For the text-containing cell, return its midpoint in (x, y) coordinate format. 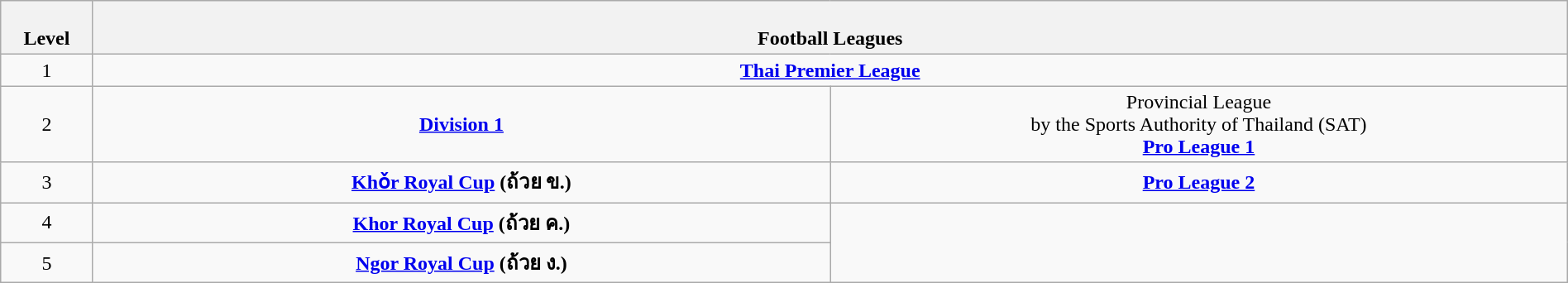
3 (46, 182)
4 (46, 222)
2 (46, 124)
Ngor Royal Cup (ถ้วย ง.) (461, 263)
Khor Royal Cup (ถ้วย ค.) (461, 222)
Khǒr Royal Cup (ถ้วย ข.) (461, 182)
1 (46, 70)
Thai Premier League (830, 70)
Pro League 2 (1199, 182)
Division 1 (461, 124)
5 (46, 263)
Football Leagues (830, 28)
Provincial League by the Sports Authority of Thailand (SAT)Pro League 1 (1199, 124)
Level (46, 28)
